Detect which cell encompasses the target text, then output its (x, y) center coordinate. 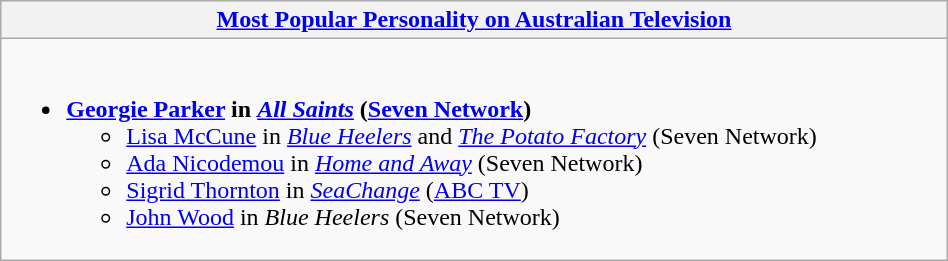
Most Popular Personality on Australian Television (474, 20)
